For the text-containing cell, return its midpoint in (x, y) coordinate format. 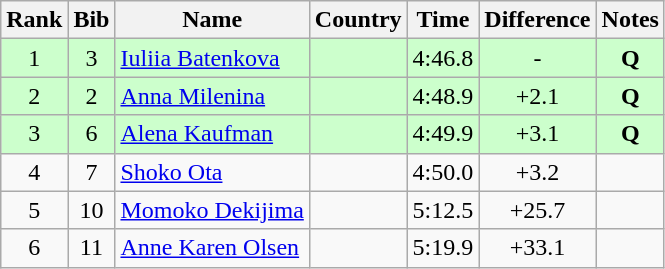
11 (92, 248)
10 (92, 210)
5:12.5 (443, 210)
+33.1 (538, 248)
5:19.9 (443, 248)
+2.1 (538, 96)
Country (358, 20)
Difference (538, 20)
4:48.9 (443, 96)
7 (92, 172)
Time (443, 20)
Alena Kaufman (212, 134)
5 (34, 210)
+25.7 (538, 210)
4:49.9 (443, 134)
Notes (630, 20)
Rank (34, 20)
Shoko Ota (212, 172)
Name (212, 20)
Anna Milenina (212, 96)
Bib (92, 20)
4:46.8 (443, 58)
Momoko Dekijima (212, 210)
4 (34, 172)
1 (34, 58)
- (538, 58)
Iuliia Batenkova (212, 58)
+3.1 (538, 134)
Anne Karen Olsen (212, 248)
+3.2 (538, 172)
4:50.0 (443, 172)
